Extract the [X, Y] coordinate from the center of the cell holding the provided text.  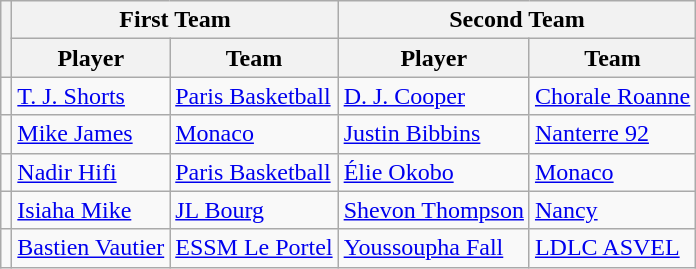
Youssoupha Fall [434, 248]
First Team [175, 20]
Justin Bibbins [434, 134]
Nadir Hifi [91, 172]
Chorale Roanne [612, 96]
Nanterre 92 [612, 134]
Mike James [91, 134]
T. J. Shorts [91, 96]
ESSM Le Portel [254, 248]
LDLC ASVEL [612, 248]
Bastien Vautier [91, 248]
D. J. Cooper [434, 96]
JL Bourg [254, 210]
Second Team [517, 20]
Nancy [612, 210]
Élie Okobo [434, 172]
Isiaha Mike [91, 210]
Shevon Thompson [434, 210]
